From the cell containing the given text, extract its center point as (x, y) coordinate. 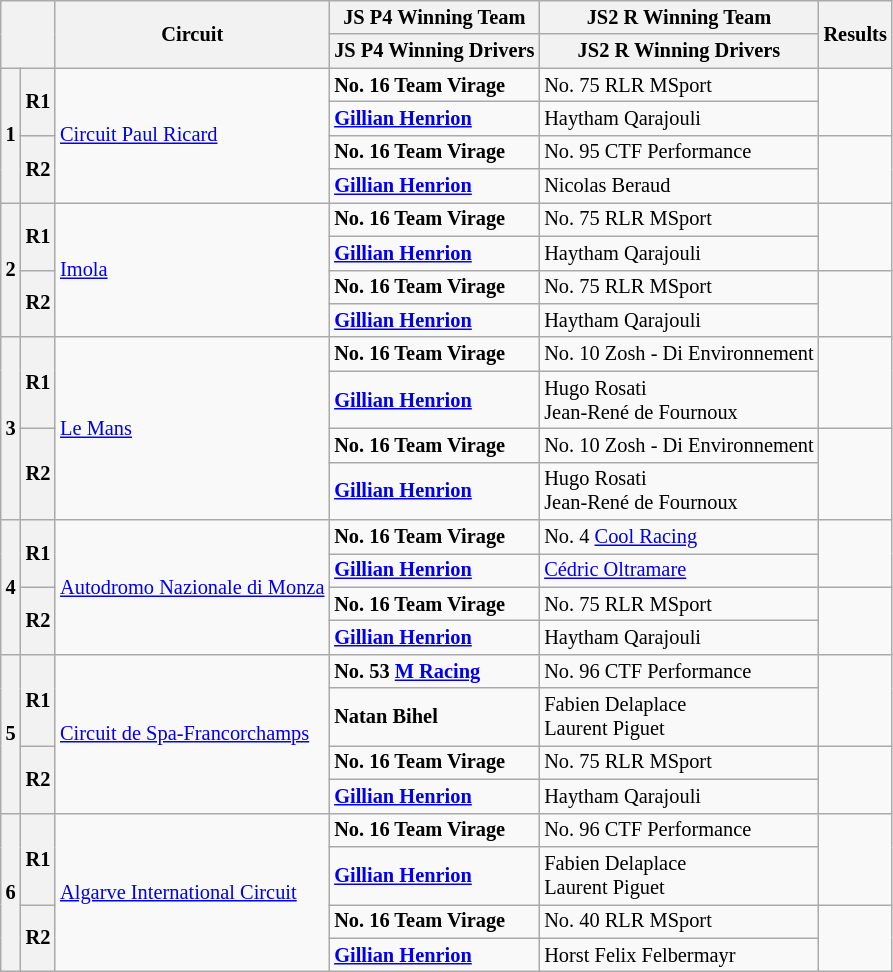
4 (11, 588)
Circuit Paul Ricard (192, 136)
No. 40 RLR MSport (678, 921)
Natan Bihel (434, 717)
Cédric Oltramare (678, 570)
JS2 R Winning Team (678, 17)
JS P4 Winning Team (434, 17)
Horst Felix Felbermayr (678, 955)
Le Mans (192, 428)
No. 95 CTF Performance (678, 152)
3 (11, 428)
JS P4 Winning Drivers (434, 51)
No. 4 Cool Racing (678, 537)
Imola (192, 270)
1 (11, 136)
Results (856, 34)
2 (11, 270)
Nicolas Beraud (678, 186)
Circuit de Spa-Francorchamps (192, 734)
No. 53 M Racing (434, 671)
5 (11, 734)
JS2 R Winning Drivers (678, 51)
Algarve International Circuit (192, 892)
6 (11, 892)
Circuit (192, 34)
Autodromo Nazionale di Monza (192, 588)
